Return the (X, Y) coordinate for the center point of the cell that contains the specified text.  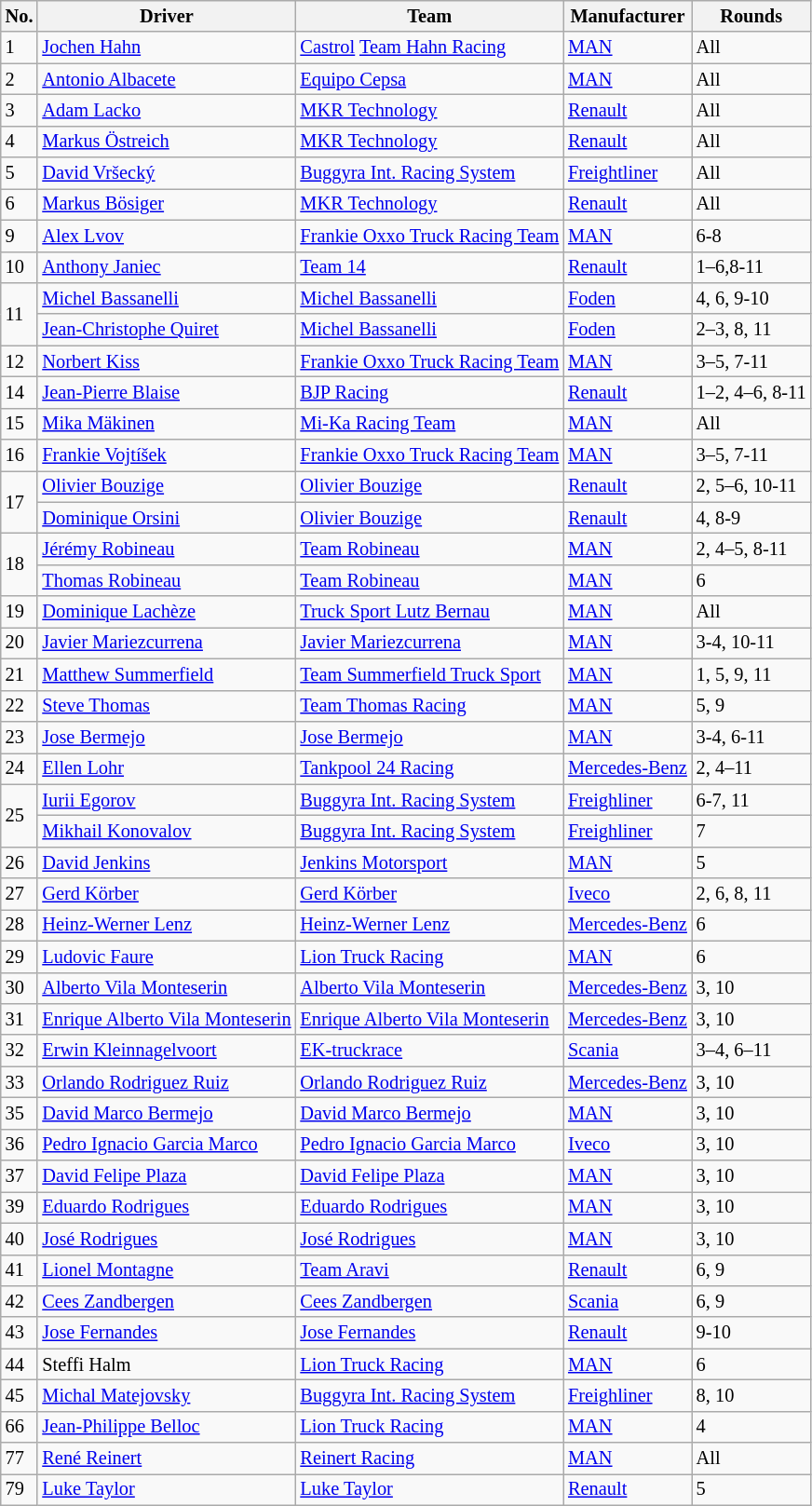
9-10 (751, 1333)
Team Aravi (429, 1270)
BJP Racing (429, 392)
12 (20, 361)
Anthony Janiec (166, 267)
2, 6, 8, 11 (751, 894)
Michal Matejovsky (166, 1395)
7 (751, 831)
30 (20, 988)
44 (20, 1364)
Jean-Philippe Belloc (166, 1427)
1–6,8-11 (751, 267)
45 (20, 1395)
1–2, 4–6, 8-11 (751, 392)
Dominique Orsini (166, 518)
Alex Lvov (166, 236)
35 (20, 1113)
Mika Mäkinen (166, 424)
36 (20, 1145)
28 (20, 925)
3-4, 10-11 (751, 643)
27 (20, 894)
6-8 (751, 236)
Steve Thomas (166, 706)
4, 8-9 (751, 518)
4, 6, 9-10 (751, 298)
3–4, 6–11 (751, 1051)
9 (20, 236)
David Jenkins (166, 862)
Mikhail Konovalov (166, 831)
Rounds (751, 16)
Matthew Summerfield (166, 674)
15 (20, 424)
Markus Östreich (166, 142)
3 (20, 110)
Team 14 (429, 267)
32 (20, 1051)
25 (20, 816)
8, 10 (751, 1395)
René Reinert (166, 1459)
2, 4–5, 8-11 (751, 549)
17 (20, 501)
19 (20, 612)
Reinert Racing (429, 1459)
11 (20, 313)
26 (20, 862)
Driver (166, 16)
Thomas Robineau (166, 580)
37 (20, 1176)
20 (20, 643)
14 (20, 392)
3-4, 6-11 (751, 737)
Jean-Pierre Blaise (166, 392)
Team Thomas Racing (429, 706)
Iurii Egorov (166, 800)
Team Summerfield Truck Sport (429, 674)
Lionel Montagne (166, 1270)
Steffi Halm (166, 1364)
29 (20, 957)
2, 4–11 (751, 768)
79 (20, 1489)
Dominique Lachèze (166, 612)
Manufacturer (628, 16)
Norbert Kiss (166, 361)
18 (20, 564)
40 (20, 1239)
2–3, 8, 11 (751, 330)
Mi-Ka Racing Team (429, 424)
16 (20, 455)
David Vršecký (166, 173)
5, 9 (751, 706)
21 (20, 674)
10 (20, 267)
No. (20, 16)
1, 5, 9, 11 (751, 674)
Castrol Team Hahn Racing (429, 47)
41 (20, 1270)
Jochen Hahn (166, 47)
Ludovic Faure (166, 957)
2, 5–6, 10-11 (751, 486)
Tankpool 24 Racing (429, 768)
Jérémy Robineau (166, 549)
33 (20, 1082)
Equipo Cepsa (429, 79)
Jean-Christophe Quiret (166, 330)
66 (20, 1427)
Jenkins Motorsport (429, 862)
Frankie Vojtíšek (166, 455)
39 (20, 1207)
Adam Lacko (166, 110)
Freightliner (628, 173)
1 (20, 47)
2 (20, 79)
77 (20, 1459)
Antonio Albacete (166, 79)
43 (20, 1333)
22 (20, 706)
EK-truckrace (429, 1051)
23 (20, 737)
Truck Sport Lutz Bernau (429, 612)
Markus Bösiger (166, 204)
31 (20, 1019)
Team (429, 16)
Ellen Lohr (166, 768)
Erwin Kleinnagelvoort (166, 1051)
42 (20, 1301)
6-7, 11 (751, 800)
24 (20, 768)
